Capture the cell that displays the provided text and extract its [x, y] central coordinate. 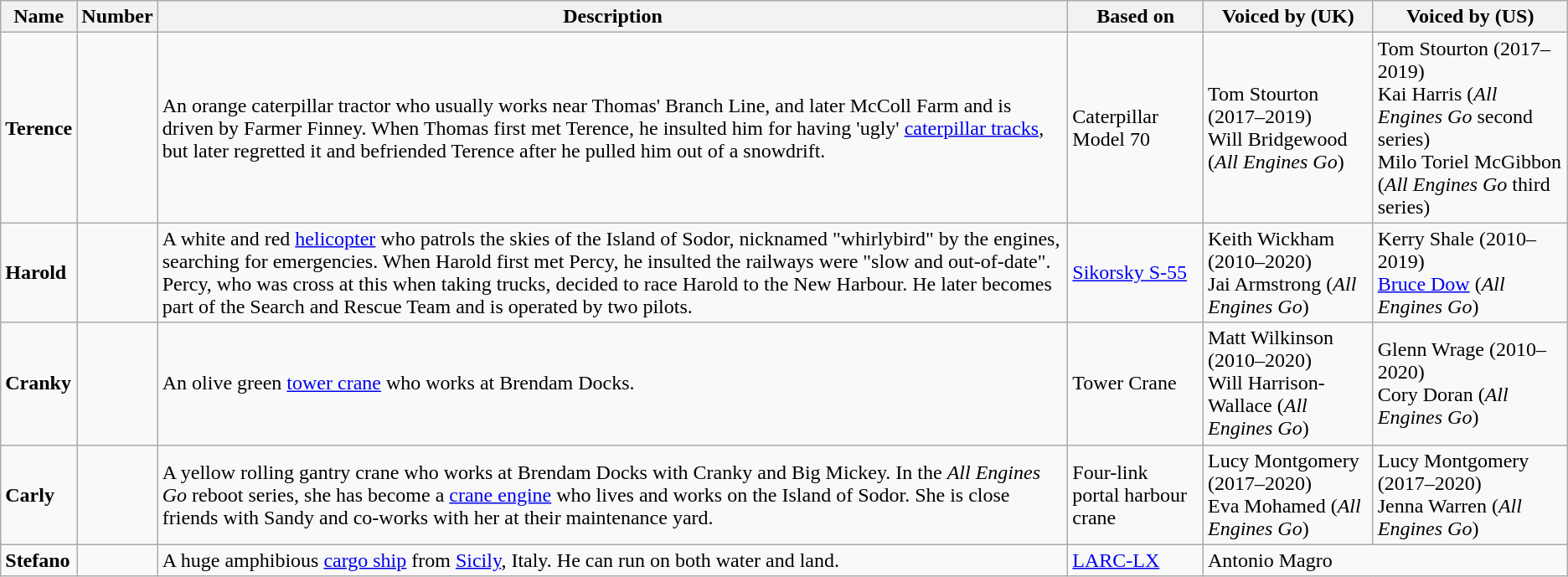
Tom Stourton (2017–2019)Kai Harris (All Engines Go second series)Milo Toriel McGibbon (All Engines Go third series) [1470, 127]
An olive green tower crane who works at Brendam Docks. [613, 384]
Name [39, 17]
Sikorsky S-55 [1136, 273]
Matt Wilkinson (2010–2020)Will Harrison-Wallace (All Engines Go) [1288, 384]
Glenn Wrage (2010–2020)Cory Doran (All Engines Go) [1470, 384]
LARC-LX [1136, 560]
Kerry Shale (2010–2019)Bruce Dow (All Engines Go) [1470, 273]
Lucy Montgomery (2017–2020)Jenna Warren (All Engines Go) [1470, 494]
Voiced by (US) [1470, 17]
Carly [39, 494]
A huge amphibious cargo ship from Sicily, Italy. He can run on both water and land. [613, 560]
Terence [39, 127]
Description [613, 17]
Voiced by (UK) [1288, 17]
Cranky [39, 384]
Tower Crane [1136, 384]
Lucy Montgomery (2017–2020)Eva Mohamed (All Engines Go) [1288, 494]
Number [117, 17]
Antonio Magro [1385, 560]
Based on [1136, 17]
Keith Wickham (2010–2020)Jai Armstrong (All Engines Go) [1288, 273]
Stefano [39, 560]
Caterpillar Model 70 [1136, 127]
Four-link portal harbour crane [1136, 494]
Tom Stourton (2017–2019)Will Bridgewood (All Engines Go) [1288, 127]
Harold [39, 273]
